Determine the [x, y] coordinate at the center of the cell enclosing the given text.  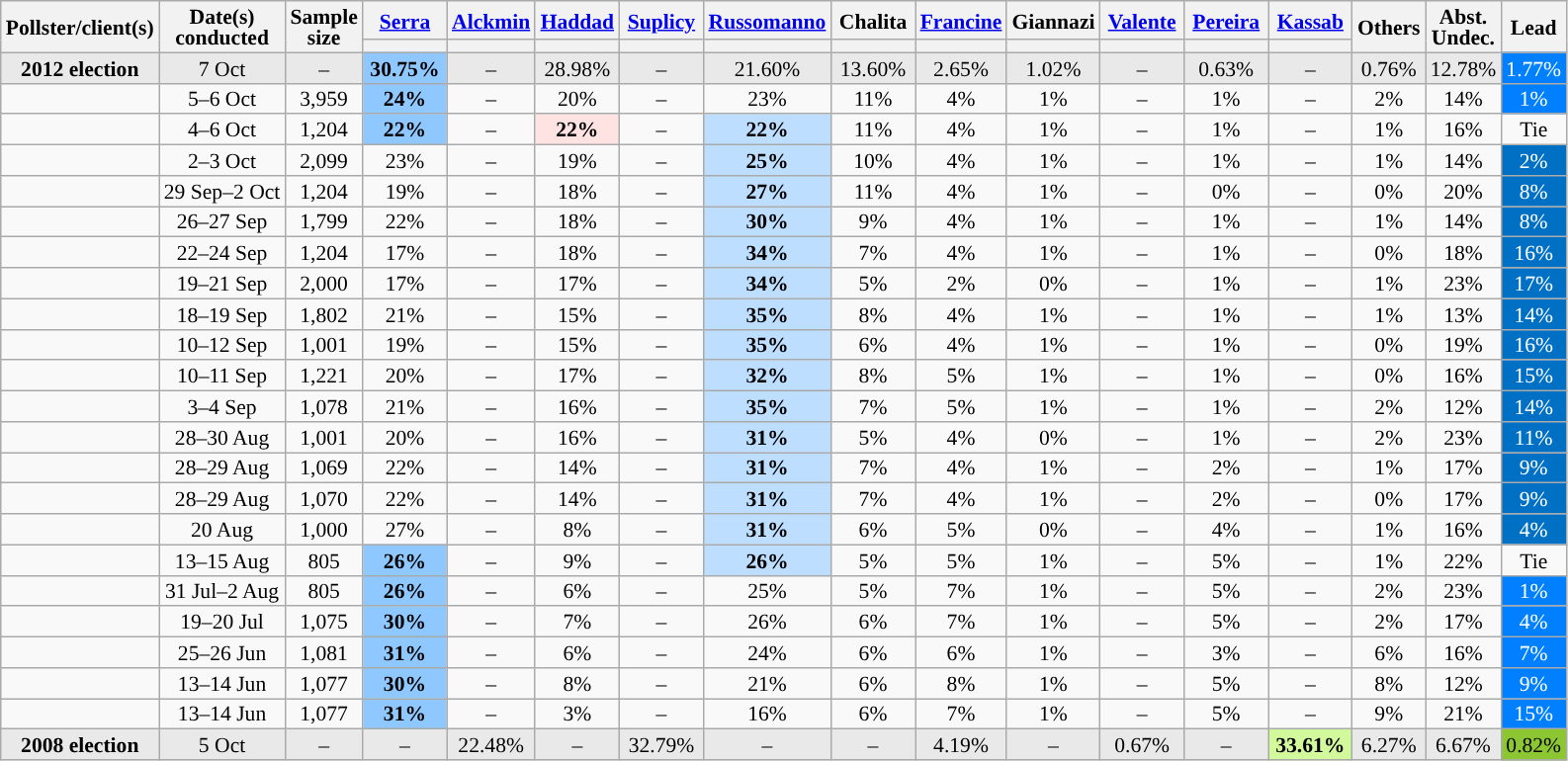
4.19% [961, 745]
Suplicy [660, 20]
0.63% [1226, 67]
1,799 [323, 221]
Date(s)conducted [222, 27]
5–6 Oct [222, 99]
2.65% [961, 67]
Chalita [872, 20]
2012 election [80, 67]
28.98% [577, 67]
22–24 Sep [222, 253]
7 Oct [222, 67]
1.77% [1533, 67]
Serra [405, 20]
Francine [961, 20]
13% [1463, 314]
13–15 Aug [222, 559]
1,000 [323, 530]
19–20 Jul [222, 623]
31 Jul–2 Aug [222, 591]
6.27% [1389, 745]
29 Sep–2 Oct [222, 192]
Alckmin [490, 20]
6.67% [1463, 745]
1,069 [323, 468]
19–21 Sep [222, 283]
2,099 [323, 160]
Pollster/client(s) [80, 27]
2008 election [80, 745]
0.76% [1389, 67]
21.60% [767, 67]
Haddad [577, 20]
33.61% [1311, 745]
12.78% [1463, 67]
18–19 Sep [222, 314]
28–30 Aug [222, 437]
Kassab [1311, 20]
Valente [1143, 20]
26–27 Sep [222, 221]
25–26 Jun [222, 652]
1,221 [323, 376]
5 Oct [222, 745]
0.82% [1533, 745]
4–6 Oct [222, 130]
Abst.Undec. [1463, 27]
10–12 Sep [222, 344]
13.60% [872, 67]
3,959 [323, 99]
20 Aug [222, 530]
Others [1389, 27]
1,070 [323, 498]
1,081 [323, 652]
1,078 [323, 407]
2,000 [323, 283]
22.48% [490, 745]
30.75% [405, 67]
32.79% [660, 745]
0.67% [1143, 745]
1.02% [1053, 67]
Pereira [1226, 20]
2–3 Oct [222, 160]
32% [767, 376]
Lead [1533, 27]
10–11 Sep [222, 376]
Russomanno [767, 20]
10% [872, 160]
Samplesize [323, 27]
1,802 [323, 314]
3–4 Sep [222, 407]
1,075 [323, 623]
Giannazi [1053, 20]
